Capture the cell that displays the provided text and extract its (X, Y) central coordinate. 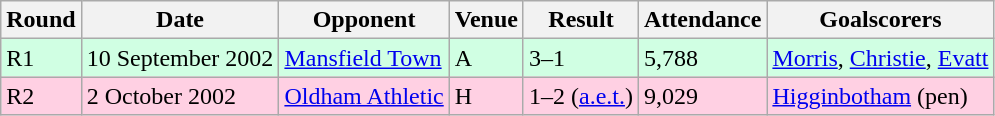
R1 (41, 58)
1–2 (a.e.t.) (580, 96)
H (486, 96)
10 September 2002 (180, 58)
A (486, 58)
Opponent (364, 20)
3–1 (580, 58)
5,788 (702, 58)
Goalscorers (880, 20)
Higginbotham (pen) (880, 96)
Attendance (702, 20)
Result (580, 20)
Round (41, 20)
Mansfield Town (364, 58)
Oldham Athletic (364, 96)
Venue (486, 20)
9,029 (702, 96)
Morris, Christie, Evatt (880, 58)
2 October 2002 (180, 96)
R2 (41, 96)
Date (180, 20)
